Return (x, y) of the center of cell containing provided text 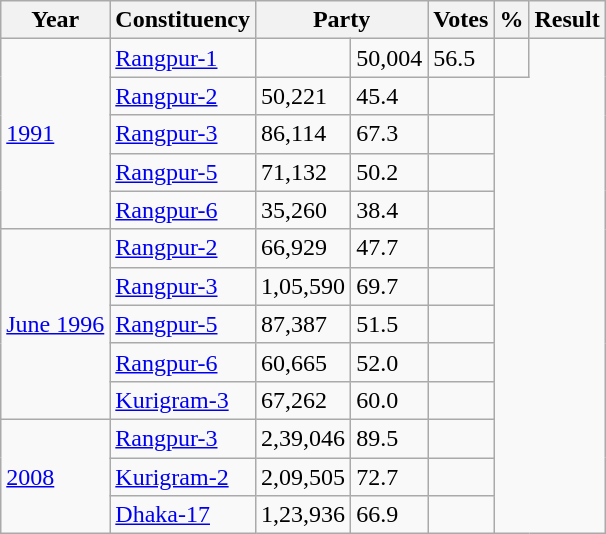
66.9 (390, 515)
50,004 (390, 58)
51.5 (390, 324)
45.4 (390, 96)
Year (56, 20)
50,221 (304, 96)
60.0 (390, 400)
Dhaka-17 (183, 515)
60,665 (304, 362)
67.3 (390, 134)
2008 (56, 476)
2,09,505 (304, 477)
52.0 (390, 362)
% (512, 20)
69.7 (390, 286)
47.7 (390, 248)
1991 (56, 134)
Kurigram-2 (183, 477)
2,39,046 (304, 438)
89.5 (390, 438)
June 1996 (56, 324)
1,05,590 (304, 286)
67,262 (304, 400)
71,132 (304, 172)
Party (342, 20)
Constituency (183, 20)
1,23,936 (304, 515)
38.4 (390, 210)
Rangpur-1 (183, 58)
86,114 (304, 134)
Votes (461, 20)
Result (567, 20)
66,929 (304, 248)
72.7 (390, 477)
56.5 (461, 58)
50.2 (390, 172)
35,260 (304, 210)
87,387 (304, 324)
Kurigram-3 (183, 400)
